Search for the cell housing the specified text and yield its [X, Y] center coordinate. 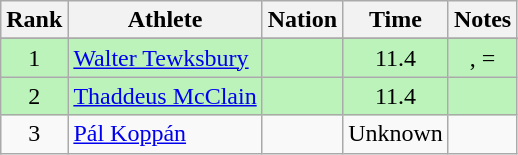
2 [34, 96]
, = [482, 58]
Nation [302, 20]
3 [34, 134]
Walter Tewksbury [165, 58]
1 [34, 58]
Pál Koppán [165, 134]
Thaddeus McClain [165, 96]
Unknown [396, 134]
Notes [482, 20]
Time [396, 20]
Athlete [165, 20]
Rank [34, 20]
